From the cell containing the given text, extract its center point as [x, y] coordinate. 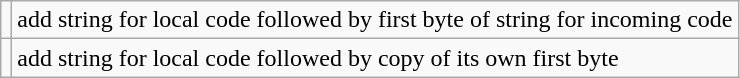
add string for local code followed by copy of its own first byte [375, 58]
add string for local code followed by first byte of string for incoming code [375, 20]
